Find where the given text appears and provide that cell's center as [x, y] coordinate. 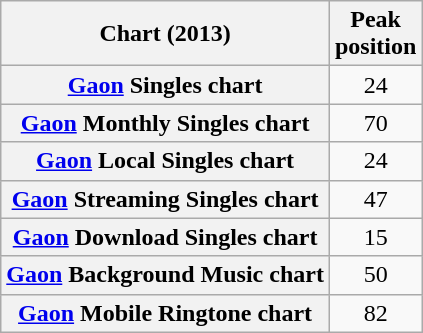
70 [375, 123]
Gaon Mobile Ringtone chart [166, 313]
Peakposition [375, 34]
Gaon Local Singles chart [166, 161]
50 [375, 275]
47 [375, 199]
Gaon Download Singles chart [166, 237]
Gaon Background Music chart [166, 275]
Gaon Monthly Singles chart [166, 123]
Chart (2013) [166, 34]
15 [375, 237]
Gaon Streaming Singles chart [166, 199]
Gaon Singles chart [166, 85]
82 [375, 313]
